Return the [x, y] coordinate for the center point of the cell that contains the specified text.  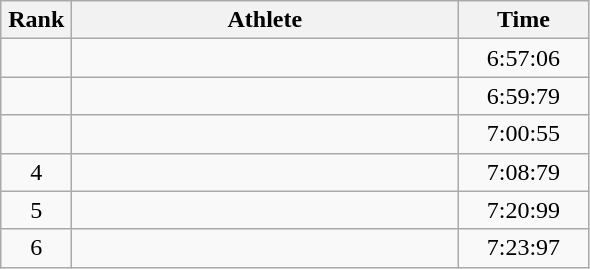
6:59:79 [524, 96]
7:08:79 [524, 172]
Time [524, 20]
7:20:99 [524, 210]
6:57:06 [524, 58]
Athlete [265, 20]
6 [36, 248]
Rank [36, 20]
7:00:55 [524, 134]
5 [36, 210]
7:23:97 [524, 248]
4 [36, 172]
